Identify which cell holds the provided text, then report its [x, y] central coordinate. 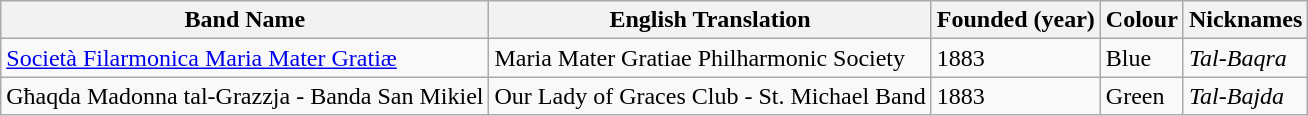
Nicknames [1245, 20]
Green [1142, 96]
Tal-Bajda [1245, 96]
Tal-Baqra [1245, 58]
Founded (year) [1016, 20]
Band Name [245, 20]
Blue [1142, 58]
Għaqda Madonna tal-Grazzja - Banda San Mikiel [245, 96]
Società Filarmonica Maria Mater Gratiæ [245, 58]
Colour [1142, 20]
Maria Mater Gratiae Philharmonic Society [710, 58]
English Translation [710, 20]
Our Lady of Graces Club - St. Michael Band [710, 96]
